Capture the cell that displays the provided text and extract its [X, Y] central coordinate. 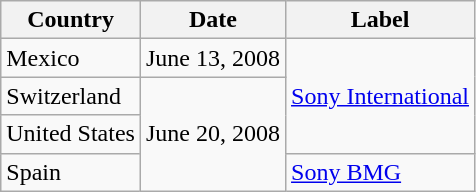
Spain [71, 172]
June 20, 2008 [212, 134]
Sony International [380, 96]
Switzerland [71, 96]
Date [212, 20]
Mexico [71, 58]
Country [71, 20]
Sony BMG [380, 172]
United States [71, 134]
June 13, 2008 [212, 58]
Label [380, 20]
